From the cell containing the given text, extract its center point as [X, Y] coordinate. 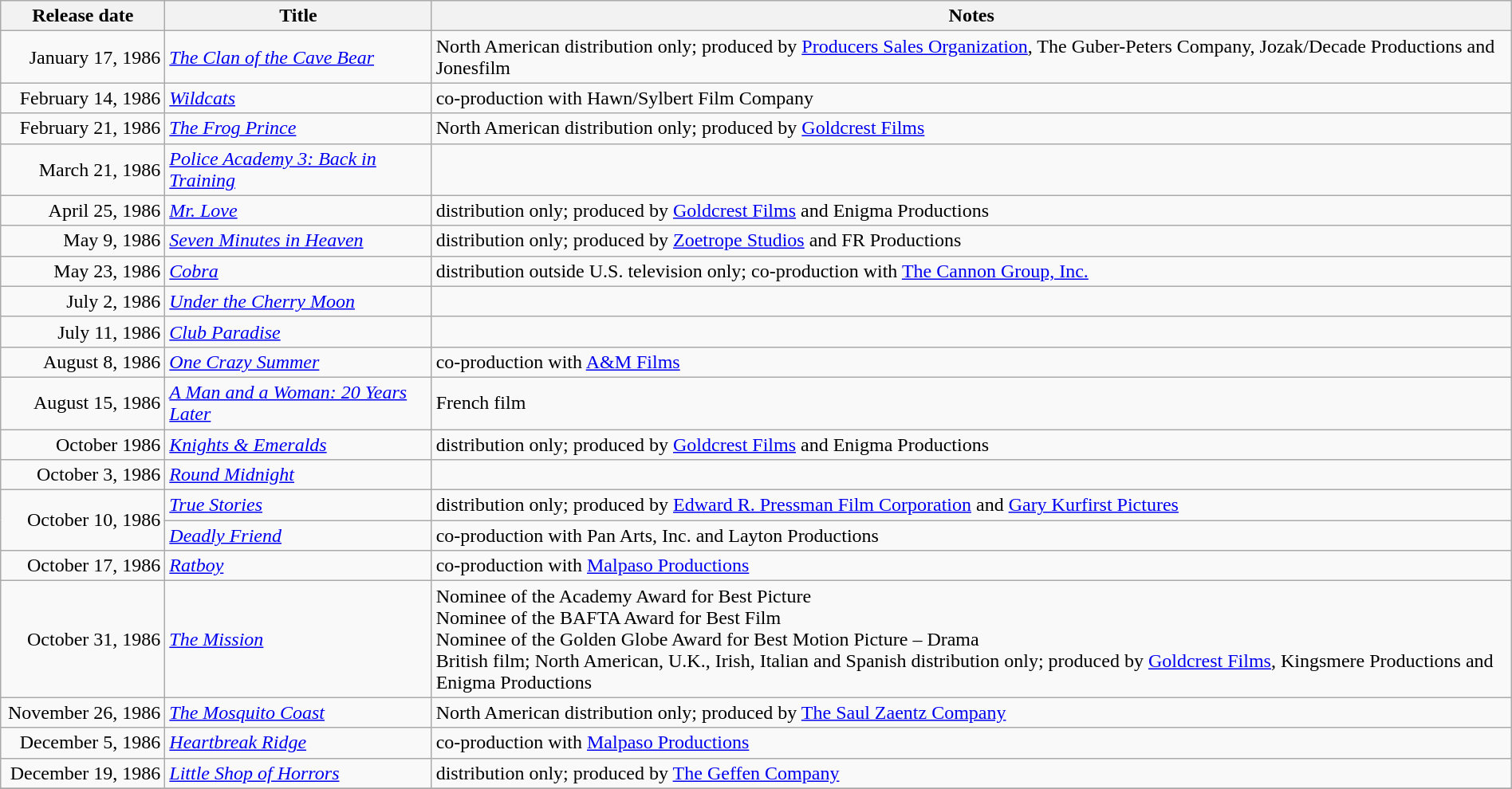
Seven Minutes in Heaven [298, 241]
distribution outside U.S. television only; co-production with The Cannon Group, Inc. [971, 271]
April 25, 1986 [83, 210]
Release date [83, 16]
distribution only; produced by Zoetrope Studios and FR Productions [971, 241]
The Frog Prince [298, 128]
The Mission [298, 639]
distribution only; produced by The Geffen Company [971, 773]
co-production with Hawn/Sylbert Film Company [971, 98]
Club Paradise [298, 332]
July 11, 1986 [83, 332]
Cobra [298, 271]
February 21, 1986 [83, 128]
December 5, 1986 [83, 743]
co-production with Pan Arts, Inc. and Layton Productions [971, 536]
True Stories [298, 505]
One Crazy Summer [298, 362]
Mr. Love [298, 210]
co-production with A&M Films [971, 362]
December 19, 1986 [83, 773]
August 8, 1986 [83, 362]
Little Shop of Horrors [298, 773]
May 9, 1986 [83, 241]
October 3, 1986 [83, 475]
Heartbreak Ridge [298, 743]
October 17, 1986 [83, 566]
August 15, 1986 [83, 403]
January 17, 1986 [83, 57]
March 21, 1986 [83, 169]
May 23, 1986 [83, 271]
October 1986 [83, 444]
July 2, 1986 [83, 301]
North American distribution only; produced by The Saul Zaentz Company [971, 712]
Under the Cherry Moon [298, 301]
distribution only; produced by Edward R. Pressman Film Corporation and Gary Kurfirst Pictures [971, 505]
Wildcats [298, 98]
Round Midnight [298, 475]
October 31, 1986 [83, 639]
French film [971, 403]
Knights & Emeralds [298, 444]
A Man and a Woman: 20 Years Later [298, 403]
Deadly Friend [298, 536]
The Mosquito Coast [298, 712]
November 26, 1986 [83, 712]
Ratboy [298, 566]
February 14, 1986 [83, 98]
North American distribution only; produced by Goldcrest Films [971, 128]
October 10, 1986 [83, 520]
Notes [971, 16]
Police Academy 3: Back in Training [298, 169]
North American distribution only; produced by Producers Sales Organization, The Guber-Peters Company, Jozak/Decade Productions and Jonesfilm [971, 57]
The Clan of the Cave Bear [298, 57]
Title [298, 16]
